Capture the cell that displays the provided text and extract its [x, y] central coordinate. 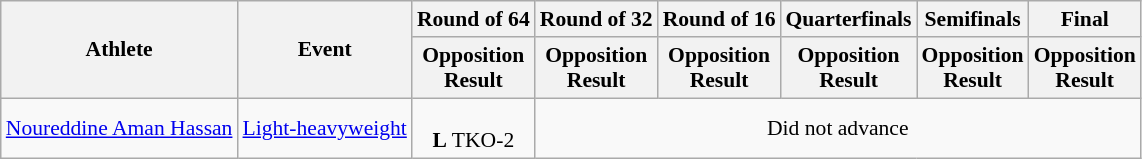
Final [1085, 19]
Quarterfinals [849, 19]
Light-heavyweight [324, 128]
Event [324, 50]
Did not advance [838, 128]
Athlete [120, 50]
Round of 16 [720, 19]
Noureddine Aman Hassan [120, 128]
Round of 32 [596, 19]
Round of 64 [474, 19]
L TKO-2 [474, 128]
Semifinals [973, 19]
